For the text-containing cell, return its midpoint in [X, Y] coordinate format. 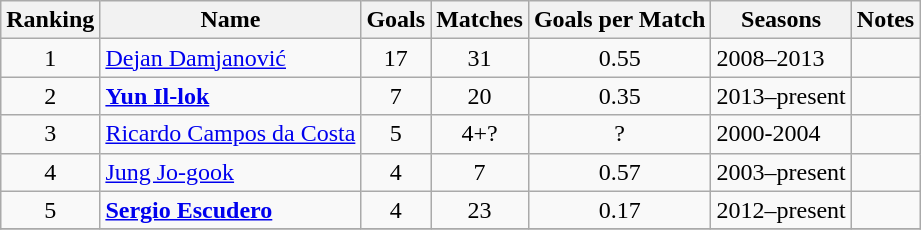
2013–present [781, 96]
2000-2004 [781, 134]
23 [480, 210]
0.55 [620, 58]
0.17 [620, 210]
Ranking [50, 20]
2008–2013 [781, 58]
0.57 [620, 172]
20 [480, 96]
2 [50, 96]
Ricardo Campos da Costa [230, 134]
Sergio Escudero [230, 210]
Dejan Damjanović [230, 58]
2012–present [781, 210]
2003–present [781, 172]
17 [396, 58]
Matches [480, 20]
Goals [396, 20]
Goals per Match [620, 20]
1 [50, 58]
3 [50, 134]
4+? [480, 134]
Name [230, 20]
Seasons [781, 20]
Notes [885, 20]
Yun Il-lok [230, 96]
0.35 [620, 96]
31 [480, 58]
Jung Jo-gook [230, 172]
? [620, 134]
